Return the [X, Y] coordinate for the center point of the cell that contains the specified text.  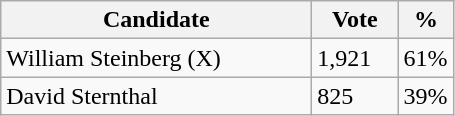
David Sternthal [156, 96]
39% [426, 96]
% [426, 20]
Candidate [156, 20]
61% [426, 58]
1,921 [355, 58]
Vote [355, 20]
825 [355, 96]
William Steinberg (X) [156, 58]
